Detect which cell encompasses the target text, then output its [x, y] center coordinate. 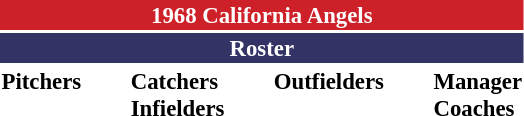
Roster [262, 48]
1968 California Angels [262, 15]
